Scan for the cell matching the given text and deliver its (x, y) coordinate at center. 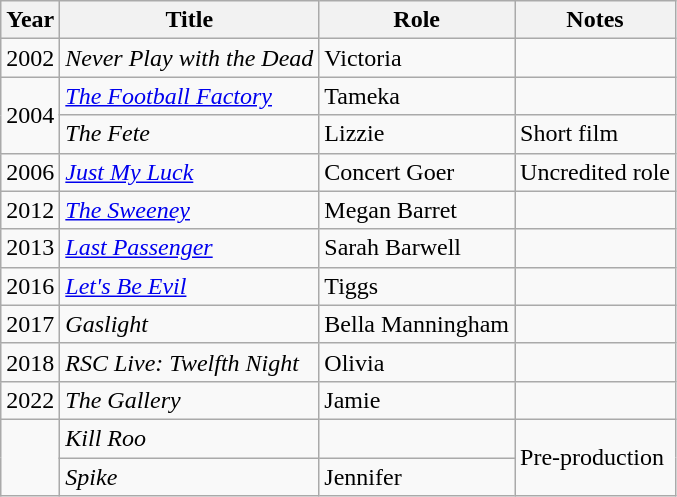
Just My Luck (190, 172)
The Gallery (190, 400)
Pre-production (596, 457)
2004 (30, 115)
Megan Barret (417, 210)
2018 (30, 362)
2016 (30, 286)
2022 (30, 400)
Uncredited role (596, 172)
Short film (596, 134)
Last Passenger (190, 248)
Olivia (417, 362)
The Football Factory (190, 96)
2017 (30, 324)
RSC Live: Twelfth Night (190, 362)
Kill Roo (190, 438)
Title (190, 20)
2006 (30, 172)
Never Play with the Dead (190, 58)
Jamie (417, 400)
Lizzie (417, 134)
Spike (190, 477)
Let's Be Evil (190, 286)
2013 (30, 248)
Sarah Barwell (417, 248)
Gaslight (190, 324)
The Fete (190, 134)
Notes (596, 20)
Jennifer (417, 477)
Tameka (417, 96)
Concert Goer (417, 172)
2002 (30, 58)
Tiggs (417, 286)
Role (417, 20)
Bella Manningham (417, 324)
The Sweeney (190, 210)
Year (30, 20)
2012 (30, 210)
Victoria (417, 58)
